Return the [X, Y] coordinate for the center point of the cell that contains the specified text.  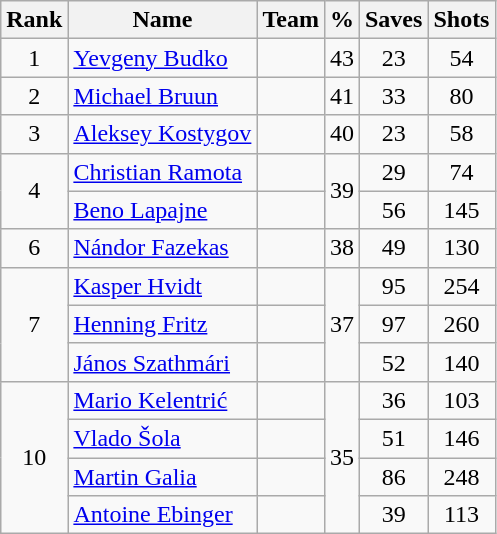
38 [342, 248]
% [342, 20]
Beno Lapajne [162, 210]
Rank [34, 20]
103 [462, 400]
33 [393, 96]
János Szathmári [162, 362]
56 [393, 210]
97 [393, 324]
Team [291, 20]
Name [162, 20]
58 [462, 134]
7 [34, 324]
54 [462, 58]
29 [393, 172]
37 [342, 324]
Henning Fritz [162, 324]
3 [34, 134]
140 [462, 362]
254 [462, 286]
Vlado Šola [162, 438]
Kasper Hvidt [162, 286]
35 [342, 457]
Christian Ramota [162, 172]
6 [34, 248]
Nándor Fazekas [162, 248]
260 [462, 324]
Mario Kelentrić [162, 400]
Shots [462, 20]
51 [393, 438]
Saves [393, 20]
49 [393, 248]
40 [342, 134]
4 [34, 191]
Antoine Ebinger [162, 515]
Aleksey Kostygov [162, 134]
86 [393, 477]
74 [462, 172]
248 [462, 477]
41 [342, 96]
113 [462, 515]
10 [34, 457]
52 [393, 362]
2 [34, 96]
36 [393, 400]
146 [462, 438]
1 [34, 58]
Michael Bruun [162, 96]
145 [462, 210]
Martin Galia [162, 477]
95 [393, 286]
Yevgeny Budko [162, 58]
43 [342, 58]
80 [462, 96]
130 [462, 248]
